Capture the cell that displays the provided text and extract its (x, y) central coordinate. 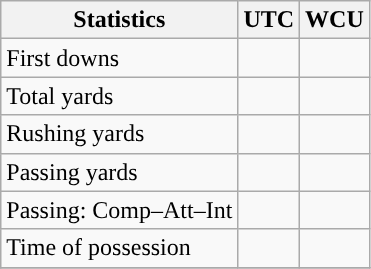
Passing: Comp–Att–Int (120, 210)
Rushing yards (120, 134)
Time of possession (120, 248)
Passing yards (120, 172)
UTC (269, 20)
Statistics (120, 20)
Total yards (120, 96)
First downs (120, 58)
WCU (335, 20)
